Determine the [x, y] coordinate at the center of the cell enclosing the given text.  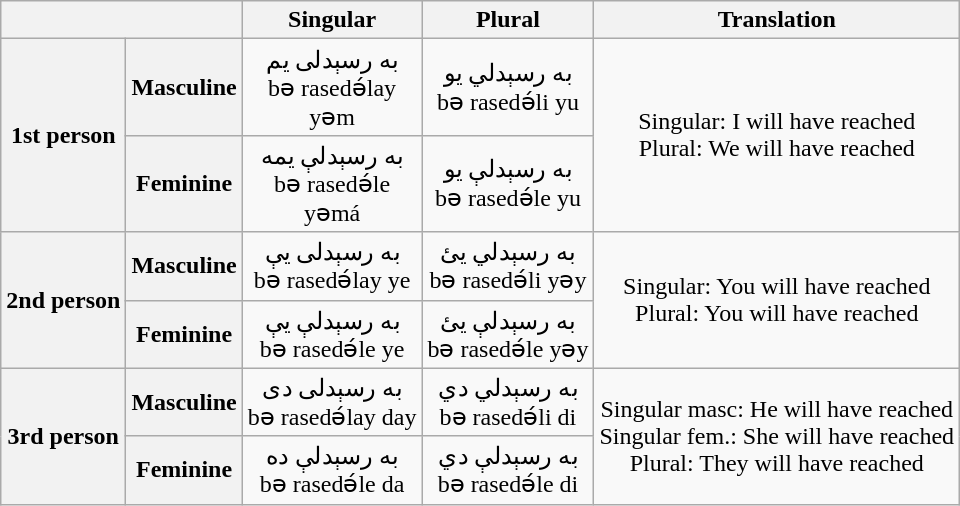
به رسېدلې یېbə rasedə́le ye [332, 334]
به رسېدلی یېbə rasedə́lay ye [332, 266]
Singular: I will have reachedPlural: We will have reached [777, 136]
Singular: You will have reachedPlural: You will have reached [777, 300]
به رسېدلي یئbə rasedə́li yəy [508, 266]
به رسېدلي ديbə rasedə́li di [508, 402]
Translation [777, 20]
به رسېدلې دهbə rasedə́le da [332, 470]
Singular masc: He will have reachedSingular fem.: She will have reachedPlural: They will have reached [777, 436]
Singular [332, 20]
به رسېدلې ديbə rasedə́le di [508, 470]
Plural [508, 20]
2nd person [64, 300]
3rd person [64, 436]
به رسېدلې يمهbə rasedə́leyəmá [332, 184]
به رسېدلې یئbə rasedə́le yəy [508, 334]
به رسېدلی یمbə rasedə́layyəm [332, 88]
به رسېدلي یوbə rasedə́li yu [508, 88]
1st person [64, 136]
به رسېدلی دیbə rasedə́lay day [332, 402]
به رسېدلې یوbə rasedə́le yu [508, 184]
